Output the [X, Y] coordinate of the center of the cell containing the given text.  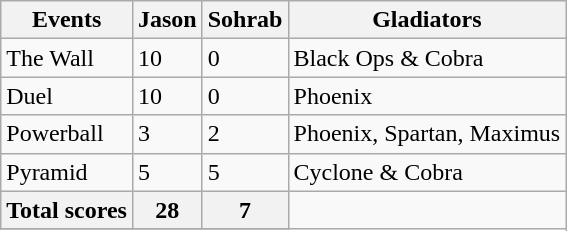
28 [167, 210]
3 [167, 134]
Phoenix, Spartan, Maximus [427, 134]
7 [245, 210]
Cyclone & Cobra [427, 172]
Total scores [67, 210]
Events [67, 20]
Jason [167, 20]
Powerball [67, 134]
Duel [67, 96]
The Wall [67, 58]
2 [245, 134]
Sohrab [245, 20]
Phoenix [427, 96]
Gladiators [427, 20]
Pyramid [67, 172]
Black Ops & Cobra [427, 58]
